Return (X, Y) of the center of cell containing provided text 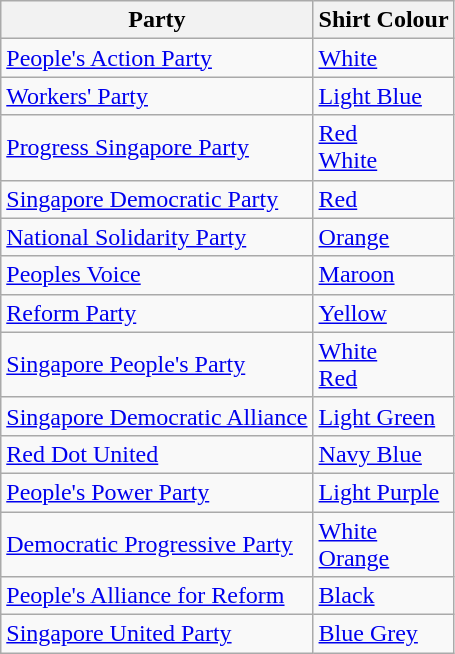
Democratic Progressive Party (157, 544)
White Red (384, 364)
Red Dot United (157, 454)
Black (384, 596)
National Solidarity Party (157, 237)
Peoples Voice (157, 275)
Singapore Democratic Party (157, 199)
People's Action Party (157, 58)
Navy Blue (384, 454)
Workers' Party (157, 96)
Maroon (384, 275)
Shirt Colour (384, 20)
White Orange (384, 544)
Light Blue (384, 96)
Light Purple (384, 492)
Singapore People's Party (157, 364)
Progress Singapore Party (157, 148)
Singapore United Party (157, 634)
People's Alliance for Reform (157, 596)
Red (384, 199)
Party (157, 20)
Light Green (384, 416)
Red White (384, 148)
Reform Party (157, 313)
Blue Grey (384, 634)
Singapore Democratic Alliance (157, 416)
Orange (384, 237)
People's Power Party (157, 492)
Yellow (384, 313)
White (384, 58)
